For the text-containing cell, return its midpoint in [x, y] coordinate format. 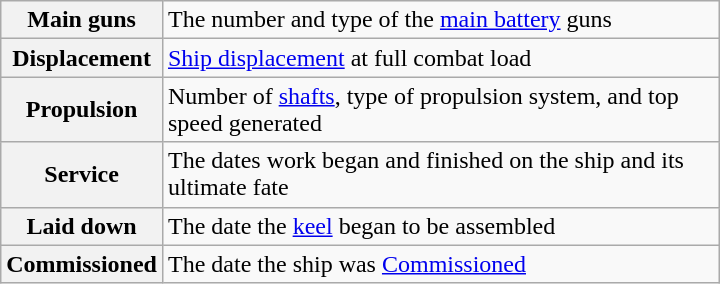
Propulsion [82, 110]
Number of shafts, type of propulsion system, and top speed generated [440, 110]
The date the ship was Commissioned [440, 264]
Ship displacement at full combat load [440, 58]
The date the keel began to be assembled [440, 226]
Displacement [82, 58]
The number and type of the main battery guns [440, 20]
Commissioned [82, 264]
Main guns [82, 20]
The dates work began and finished on the ship and its ultimate fate [440, 174]
Laid down [82, 226]
Service [82, 174]
